Return the (X, Y) coordinate for the center point of the cell that contains the specified text.  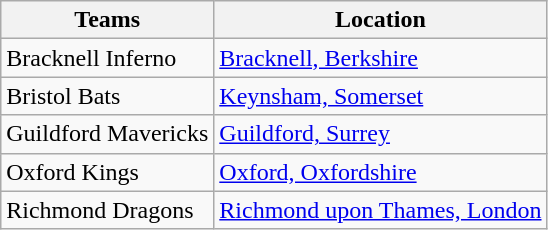
Richmond Dragons (108, 210)
Richmond upon Thames, London (380, 210)
Bracknell, Berkshire (380, 58)
Oxford, Oxfordshire (380, 172)
Location (380, 20)
Guildford Mavericks (108, 134)
Oxford Kings (108, 172)
Guildford, Surrey (380, 134)
Bristol Bats (108, 96)
Keynsham, Somerset (380, 96)
Bracknell Inferno (108, 58)
Teams (108, 20)
